Determine the (x, y) coordinate at the center of the cell enclosing the given text.  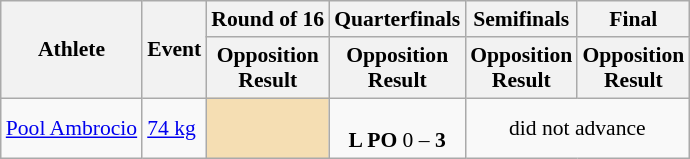
Final (633, 19)
did not advance (577, 128)
Quarterfinals (397, 19)
Semifinals (521, 19)
L PO 0 – 3 (397, 128)
Pool Ambrocio (72, 128)
Round of 16 (268, 19)
Event (174, 50)
Athlete (72, 50)
74 kg (174, 128)
